Output the [X, Y] coordinate of the center of the cell containing the given text.  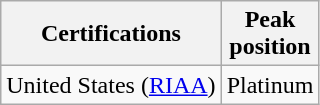
Peakposition [270, 34]
Certifications [111, 34]
United States (RIAA) [111, 85]
Platinum [270, 85]
